Extract the (x, y) coordinate from the center of the cell holding the provided text.  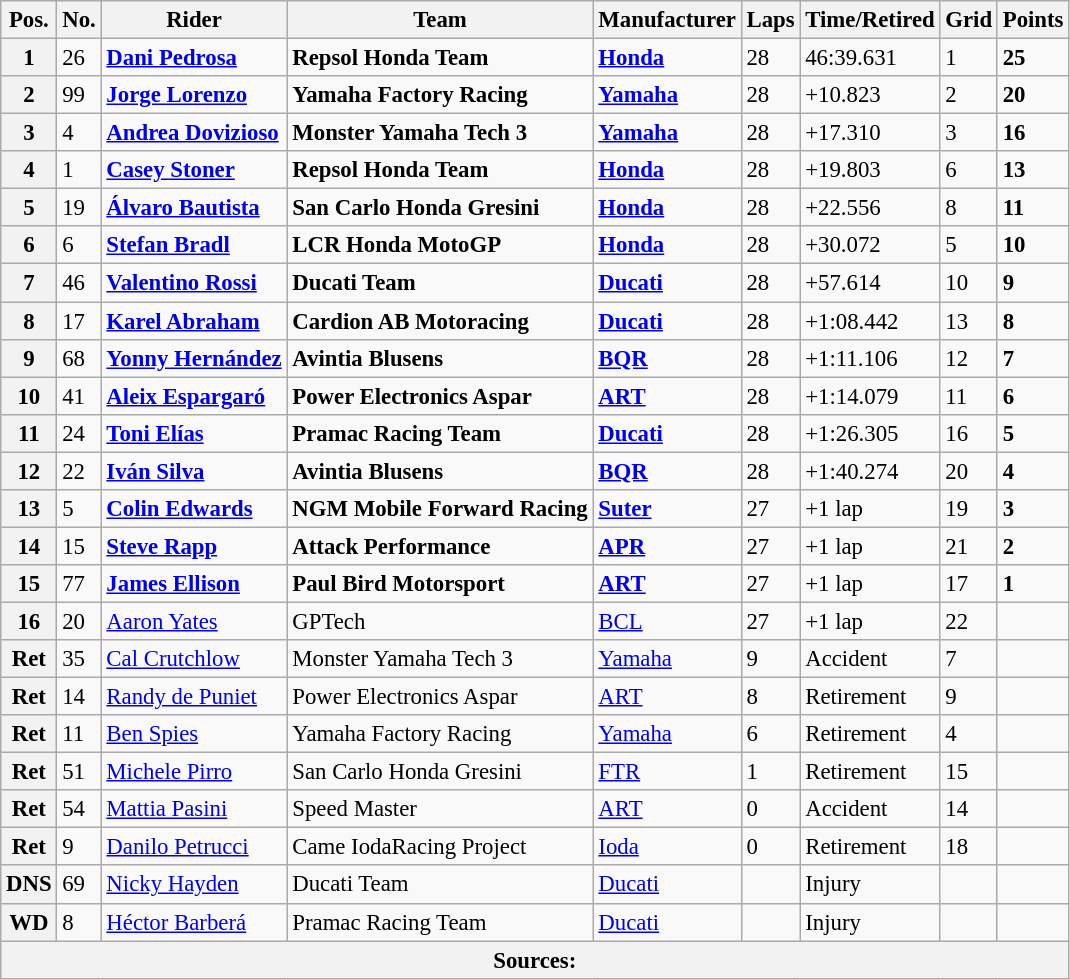
18 (968, 847)
Steve Rapp (194, 546)
Rider (194, 20)
Laps (770, 20)
Grid (968, 20)
Toni Elías (194, 433)
Michele Pirro (194, 772)
Team (440, 20)
Randy de Puniet (194, 697)
WD (29, 922)
+57.614 (870, 283)
21 (968, 546)
Paul Bird Motorsport (440, 584)
Aleix Espargaró (194, 396)
+30.072 (870, 245)
+22.556 (870, 208)
Dani Pedrosa (194, 58)
Casey Stoner (194, 170)
+1:11.106 (870, 358)
Héctor Barberá (194, 922)
Ioda (667, 847)
Cardion AB Motoracing (440, 321)
46 (79, 283)
Andrea Dovizioso (194, 133)
Colin Edwards (194, 509)
FTR (667, 772)
Ben Spies (194, 734)
GPTech (440, 621)
51 (79, 772)
69 (79, 885)
Mattia Pasini (194, 809)
Stefan Bradl (194, 245)
Speed Master (440, 809)
Álvaro Bautista (194, 208)
Time/Retired (870, 20)
Manufacturer (667, 20)
+1:40.274 (870, 471)
24 (79, 433)
Valentino Rossi (194, 283)
+19.803 (870, 170)
Jorge Lorenzo (194, 95)
41 (79, 396)
99 (79, 95)
Nicky Hayden (194, 885)
Yonny Hernández (194, 358)
Sources: (535, 960)
Suter (667, 509)
APR (667, 546)
Karel Abraham (194, 321)
Pos. (29, 20)
No. (79, 20)
James Ellison (194, 584)
+1:08.442 (870, 321)
25 (1032, 58)
Iván Silva (194, 471)
BCL (667, 621)
NGM Mobile Forward Racing (440, 509)
Danilo Petrucci (194, 847)
+17.310 (870, 133)
54 (79, 809)
DNS (29, 885)
+10.823 (870, 95)
Aaron Yates (194, 621)
LCR Honda MotoGP (440, 245)
68 (79, 358)
77 (79, 584)
26 (79, 58)
+1:26.305 (870, 433)
Points (1032, 20)
46:39.631 (870, 58)
35 (79, 659)
Cal Crutchlow (194, 659)
Came IodaRacing Project (440, 847)
+1:14.079 (870, 396)
Attack Performance (440, 546)
